Identify which cell holds the provided text, then report its (X, Y) central coordinate. 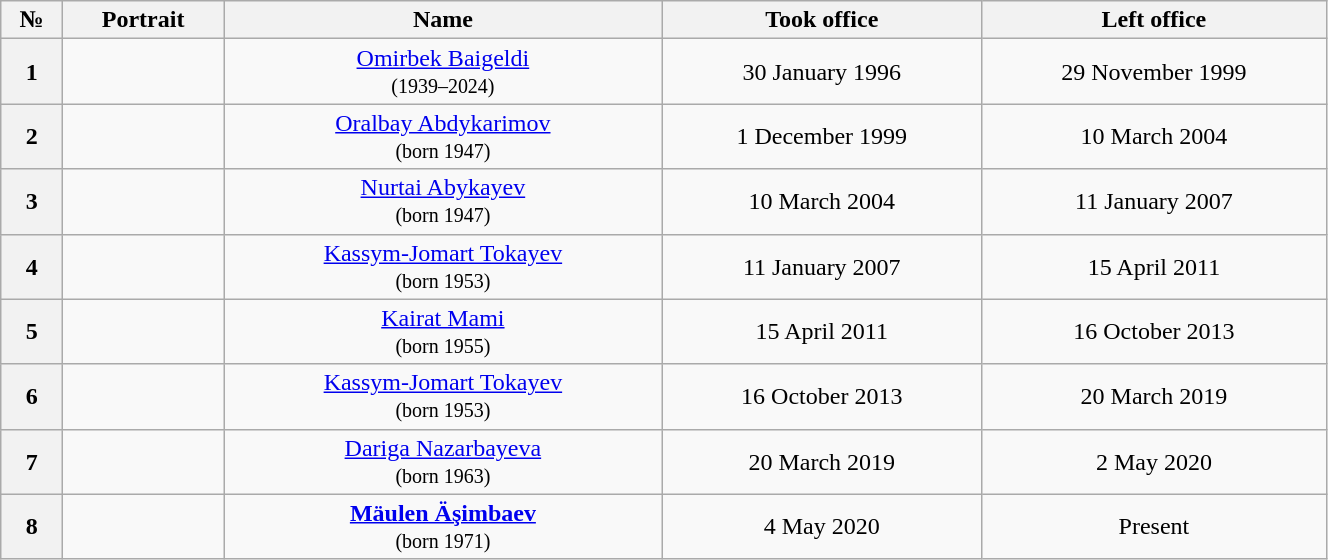
Mäulen Äşimbaev(born 1971) (444, 526)
30 January 1996 (822, 72)
Name (444, 20)
Oralbay Abdykarimov(born 1947) (444, 136)
2 May 2020 (1154, 462)
Took office (822, 20)
Left office (1154, 20)
4 May 2020 (822, 526)
1 December 1999 (822, 136)
Present (1154, 526)
29 November 1999 (1154, 72)
Portrait (144, 20)
6 (32, 396)
2 (32, 136)
№ (32, 20)
3 (32, 202)
5 (32, 332)
4 (32, 266)
1 (32, 72)
Omirbek Baigeldi(1939–2024) (444, 72)
Dariga Nazarbayeva(born 1963) (444, 462)
Kairat Mami(born 1955) (444, 332)
7 (32, 462)
Nurtai Abykayev(born 1947) (444, 202)
8 (32, 526)
